Identify which cell holds the provided text, then report its [x, y] central coordinate. 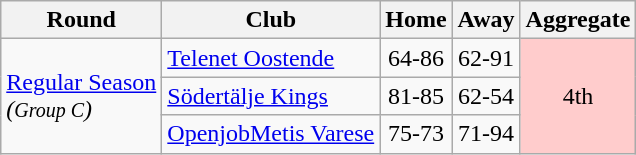
Södertälje Kings [271, 96]
Home [416, 20]
Away [486, 20]
75-73 [416, 134]
Round [82, 20]
Regular Season(Group C) [82, 96]
4th [578, 96]
81-85 [416, 96]
71-94 [486, 134]
Telenet Oostende [271, 58]
Club [271, 20]
Aggregate [578, 20]
62-91 [486, 58]
64-86 [416, 58]
62-54 [486, 96]
OpenjobMetis Varese [271, 134]
